Locate the cell with the specified text and output its (X, Y) center coordinate. 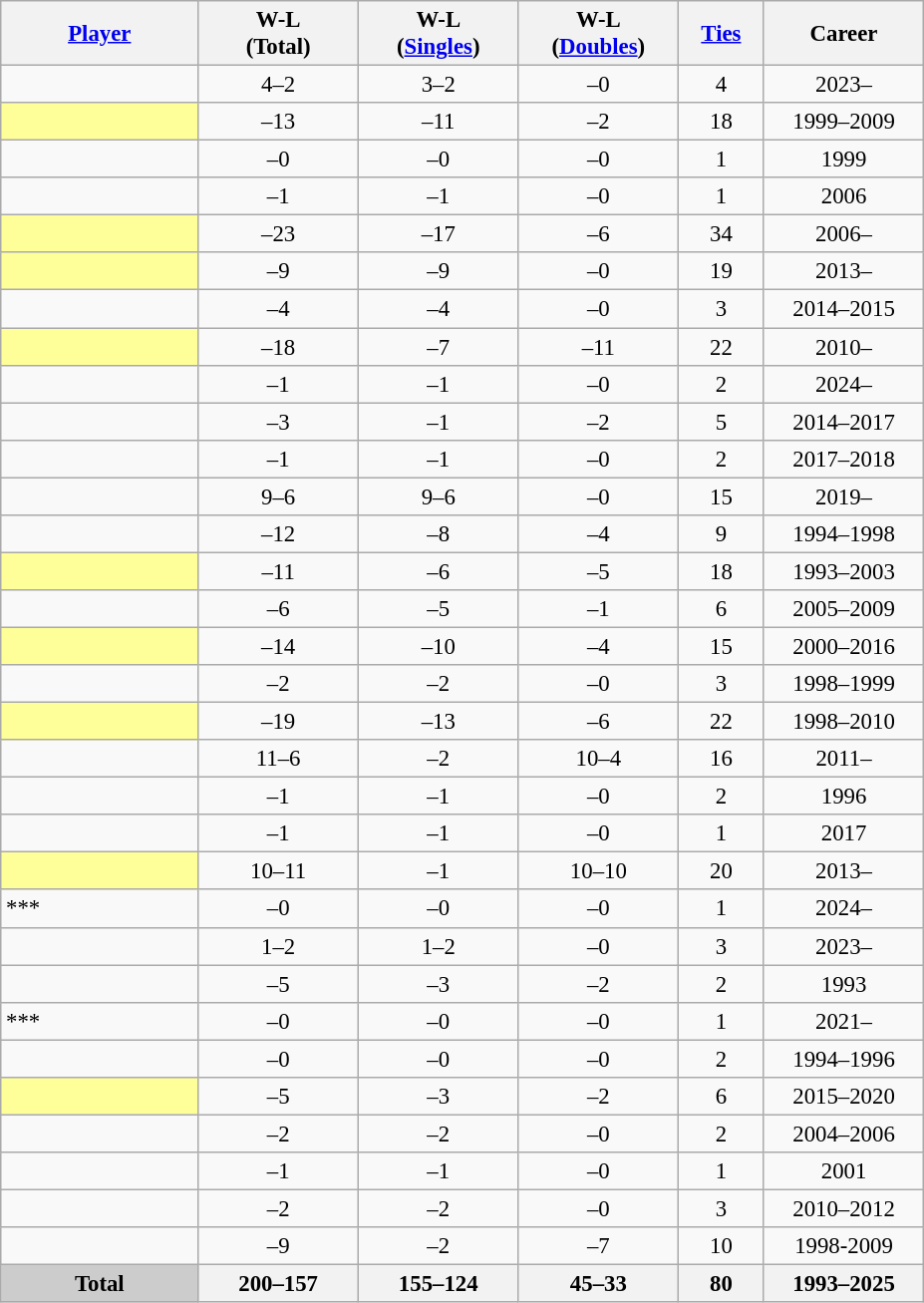
10–4 (598, 759)
1993–2025 (843, 1284)
Player (100, 34)
9 (722, 534)
20 (722, 871)
Ties (722, 34)
2004–2006 (843, 1134)
1993–2003 (843, 571)
1998-2009 (843, 1246)
1998–2010 (843, 722)
1999–2009 (843, 122)
W-L(Total) (279, 34)
–8 (439, 534)
Career (843, 34)
–12 (279, 534)
W-L(Singles) (439, 34)
–19 (279, 722)
2011– (843, 759)
200–157 (279, 1284)
2021– (843, 1021)
11–6 (279, 759)
4 (722, 85)
10 (722, 1246)
10–10 (598, 871)
10–11 (279, 871)
2014–2017 (843, 422)
2006 (843, 196)
3–2 (439, 85)
2019– (843, 496)
19 (722, 272)
155–124 (439, 1284)
2017 (843, 833)
2014–2015 (843, 309)
45–33 (598, 1284)
1998–1999 (843, 684)
–18 (279, 347)
1999 (843, 160)
5 (722, 422)
2000–2016 (843, 646)
–23 (279, 234)
2001 (843, 1171)
1993 (843, 984)
1994–1996 (843, 1059)
W-L(Doubles) (598, 34)
1996 (843, 797)
2005–2009 (843, 609)
2015–2020 (843, 1097)
34 (722, 234)
–10 (439, 646)
4–2 (279, 85)
2010–2012 (843, 1208)
16 (722, 759)
–17 (439, 234)
2010– (843, 347)
80 (722, 1284)
2006– (843, 234)
Total (100, 1284)
–14 (279, 646)
1994–1998 (843, 534)
2017–2018 (843, 459)
